Scan for the cell matching the given text and deliver its (x, y) coordinate at center. 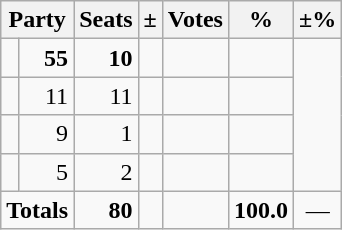
Seats (106, 20)
— (318, 210)
Votes (195, 20)
±% (318, 20)
10 (106, 58)
80 (106, 210)
1 (106, 134)
Totals (38, 210)
5 (46, 172)
Party (38, 20)
2 (106, 172)
% (260, 20)
9 (46, 134)
100.0 (260, 210)
± (150, 20)
55 (46, 58)
